Scan for the cell matching the given text and deliver its [x, y] coordinate at center. 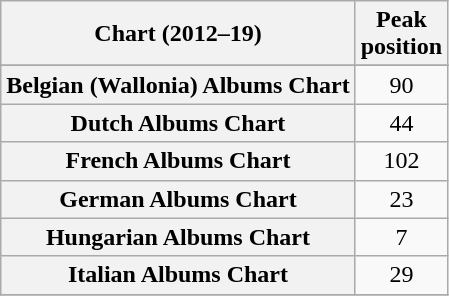
23 [401, 199]
French Albums Chart [178, 161]
Italian Albums Chart [178, 275]
Hungarian Albums Chart [178, 237]
29 [401, 275]
7 [401, 237]
44 [401, 123]
90 [401, 85]
German Albums Chart [178, 199]
102 [401, 161]
Dutch Albums Chart [178, 123]
Belgian (Wallonia) Albums Chart [178, 85]
Chart (2012–19) [178, 34]
Peakposition [401, 34]
